Return the (x, y) coordinate for the center point of the cell that contains the specified text.  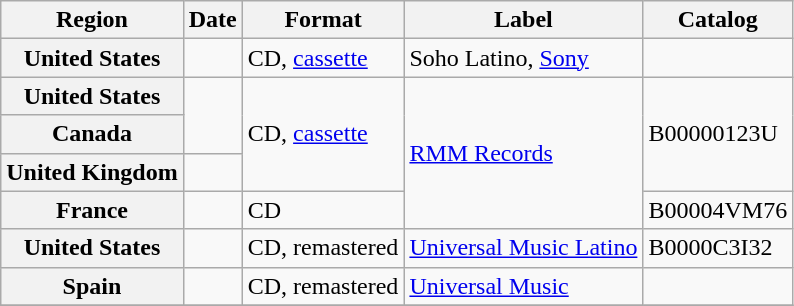
Date (212, 20)
CD (323, 210)
Spain (92, 286)
RMM Records (524, 153)
Label (524, 20)
Region (92, 20)
Canada (92, 134)
Universal Music Latino (524, 248)
B00000123U (718, 134)
Universal Music (524, 286)
United Kingdom (92, 172)
B0000C3I32 (718, 248)
B00004VM76 (718, 210)
Format (323, 20)
Catalog (718, 20)
France (92, 210)
Soho Latino, Sony (524, 58)
